Output the (X, Y) coordinate of the center of the cell containing the given text.  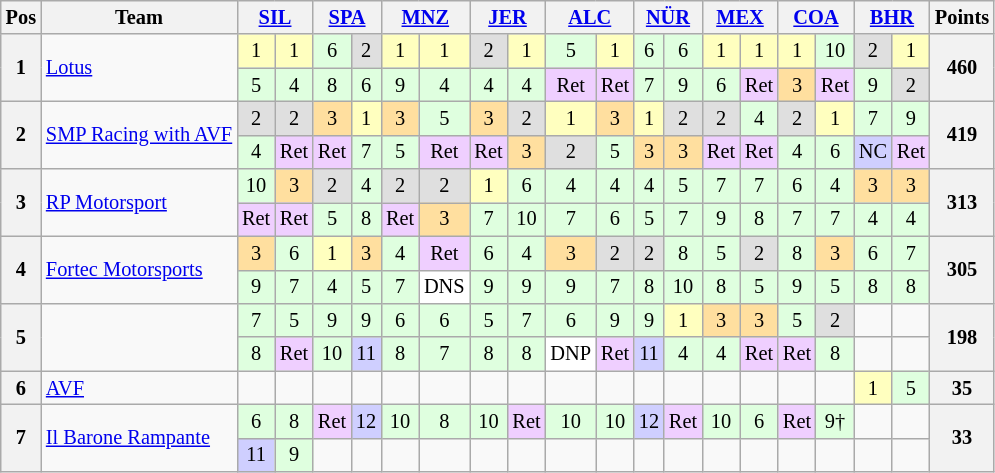
460 (962, 68)
Il Barone Rampante (139, 438)
NC (873, 152)
ALC (590, 17)
DNS (444, 287)
Pos (21, 17)
419 (962, 134)
Lotus (139, 68)
MNZ (425, 17)
305 (962, 270)
NÜR (668, 17)
198 (962, 336)
SPA (347, 17)
SMP Racing with AVF (139, 134)
BHR (892, 17)
Points (962, 17)
AVF (139, 388)
DNP (571, 354)
313 (962, 202)
33 (962, 438)
Fortec Motorsports (139, 270)
SIL (275, 17)
COA (816, 17)
9† (835, 421)
RP Motorsport (139, 202)
JER (508, 17)
Team (139, 17)
MEX (740, 17)
35 (962, 388)
